Determine the [X, Y] coordinate at the center of the cell enclosing the given text.  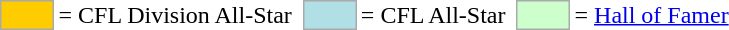
= CFL Division All-Star [175, 15]
= CFL All-Star [433, 15]
